Return the [x, y] coordinate for the center point of the cell that contains the specified text.  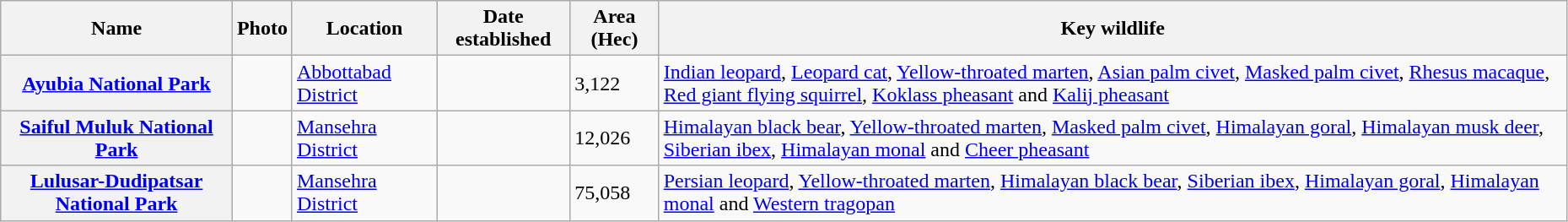
Key wildlife [1113, 29]
Name [116, 29]
Ayubia National Park [116, 83]
Lulusar-Dudipatsar National Park [116, 192]
Date established [504, 29]
Abbottabad District [364, 83]
Photo [261, 29]
Saiful Muluk National Park [116, 138]
Location [364, 29]
Persian leopard, Yellow-throated marten, Himalayan black bear, Siberian ibex, Himalayan goral, Himalayan monal and Western tragopan [1113, 192]
Area (Hec) [615, 29]
12,026 [615, 138]
75,058 [615, 192]
3,122 [615, 83]
